Capture the cell that displays the provided text and extract its [X, Y] central coordinate. 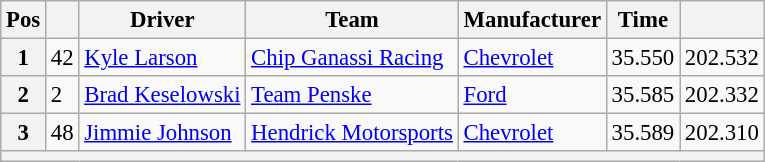
35.550 [642, 58]
Ford [532, 95]
48 [62, 133]
Hendrick Motorsports [352, 133]
Manufacturer [532, 20]
Team [352, 20]
35.589 [642, 133]
Chip Ganassi Racing [352, 58]
Pos [24, 20]
202.310 [722, 133]
Driver [162, 20]
Brad Keselowski [162, 95]
Kyle Larson [162, 58]
Time [642, 20]
35.585 [642, 95]
3 [24, 133]
Team Penske [352, 95]
Jimmie Johnson [162, 133]
1 [24, 58]
42 [62, 58]
202.332 [722, 95]
202.532 [722, 58]
